Return the (X, Y) coordinate for the center point of the cell that contains the specified text.  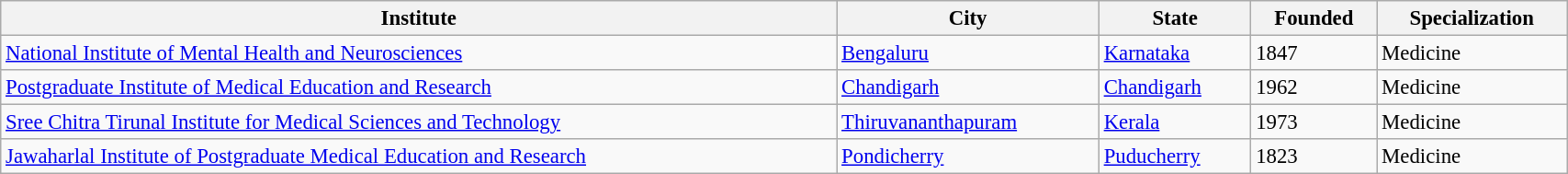
Jawaharlal Institute of Postgraduate Medical Education and Research (419, 157)
National Institute of Mental Health and Neurosciences (419, 53)
Postgraduate Institute of Medical Education and Research (419, 87)
1847 (1314, 53)
1962 (1314, 87)
City (968, 18)
State (1175, 18)
Karnataka (1175, 53)
Founded (1314, 18)
Bengaluru (968, 53)
Kerala (1175, 122)
1823 (1314, 157)
Sree Chitra Tirunal Institute for Medical Sciences and Technology (419, 122)
Thiruvananthapuram (968, 122)
Puducherry (1175, 157)
Specialization (1472, 18)
Pondicherry (968, 157)
Institute (419, 18)
1973 (1314, 122)
